Pinpoint the cell where the given text exists, returning its [X, Y] midpoint coordinate. 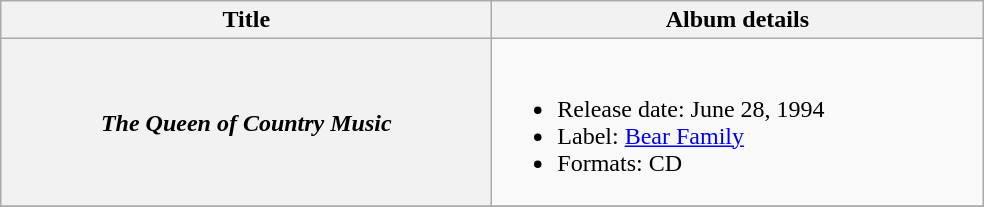
The Queen of Country Music [246, 122]
Title [246, 20]
Release date: June 28, 1994Label: Bear FamilyFormats: CD [738, 122]
Album details [738, 20]
